Scan for the cell matching the given text and deliver its [X, Y] coordinate at center. 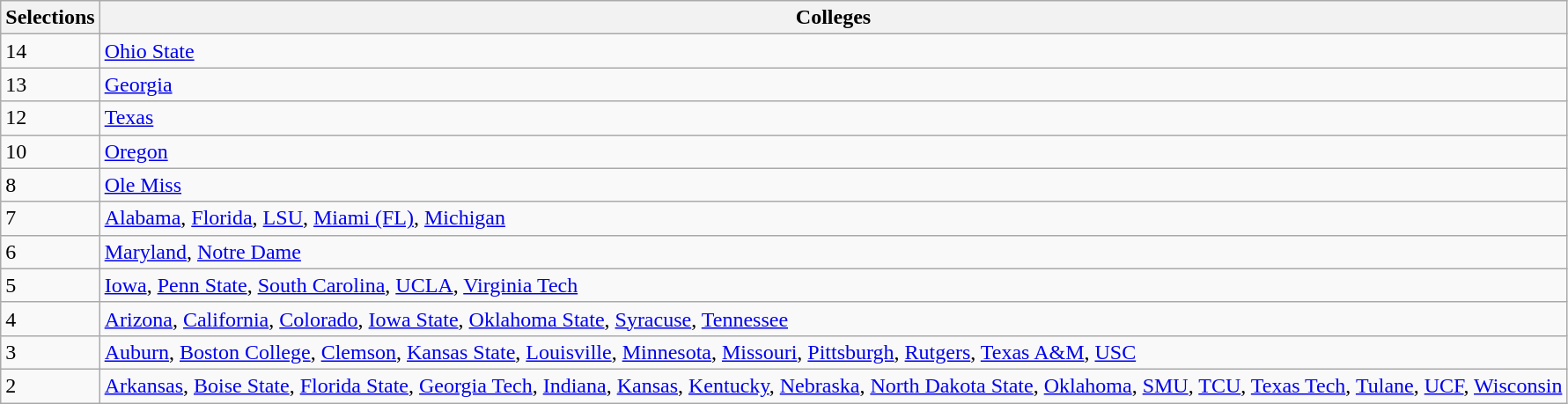
Georgia [833, 84]
14 [50, 51]
Iowa, Penn State, South Carolina, UCLA, Virginia Tech [833, 285]
Alabama, Florida, LSU, Miami (FL), Michigan [833, 218]
Selections [50, 18]
Ohio State [833, 51]
Ole Miss [833, 185]
Auburn, Boston College, Clemson, Kansas State, Louisville, Minnesota, Missouri, Pittsburgh, Rutgers, Texas A&M, USC [833, 352]
Maryland, Notre Dame [833, 252]
3 [50, 352]
8 [50, 185]
4 [50, 319]
6 [50, 252]
5 [50, 285]
10 [50, 151]
Texas [833, 118]
2 [50, 386]
Arizona, California, Colorado, Iowa State, Oklahoma State, Syracuse, Tennessee [833, 319]
13 [50, 84]
Colleges [833, 18]
12 [50, 118]
Oregon [833, 151]
7 [50, 218]
